Find where the given text appears and provide that cell's center as [x, y] coordinate. 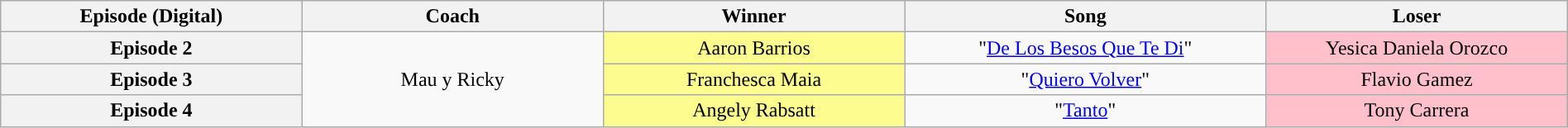
Aaron Barrios [753, 48]
Winner [753, 17]
"Quiero Volver" [1085, 79]
Yesica Daniela Orozco [1417, 48]
Angely Rabsatt [753, 111]
Episode 2 [151, 48]
Song [1085, 17]
Episode (Digital) [151, 17]
Flavio Gamez [1417, 79]
Tony Carrera [1417, 111]
Mau y Ricky [452, 79]
Loser [1417, 17]
Coach [452, 17]
"Tanto" [1085, 111]
Franchesca Maia [753, 79]
Episode 3 [151, 79]
Episode 4 [151, 111]
"De Los Besos Que Te Di" [1085, 48]
